Scan for the cell matching the given text and deliver its [x, y] coordinate at center. 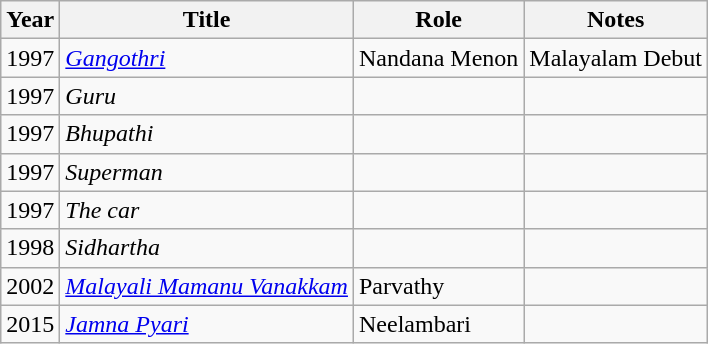
Malayalam Debut [616, 58]
Malayali Mamanu Vanakkam [207, 286]
Parvathy [438, 286]
2015 [30, 324]
2002 [30, 286]
Jamna Pyari [207, 324]
Gangothri [207, 58]
Bhupathi [207, 134]
Superman [207, 172]
Year [30, 20]
Neelambari [438, 324]
Sidhartha [207, 248]
1998 [30, 248]
Guru [207, 96]
Notes [616, 20]
Title [207, 20]
The car [207, 210]
Role [438, 20]
Nandana Menon [438, 58]
